Find where the given text appears and provide that cell's center as (x, y) coordinate. 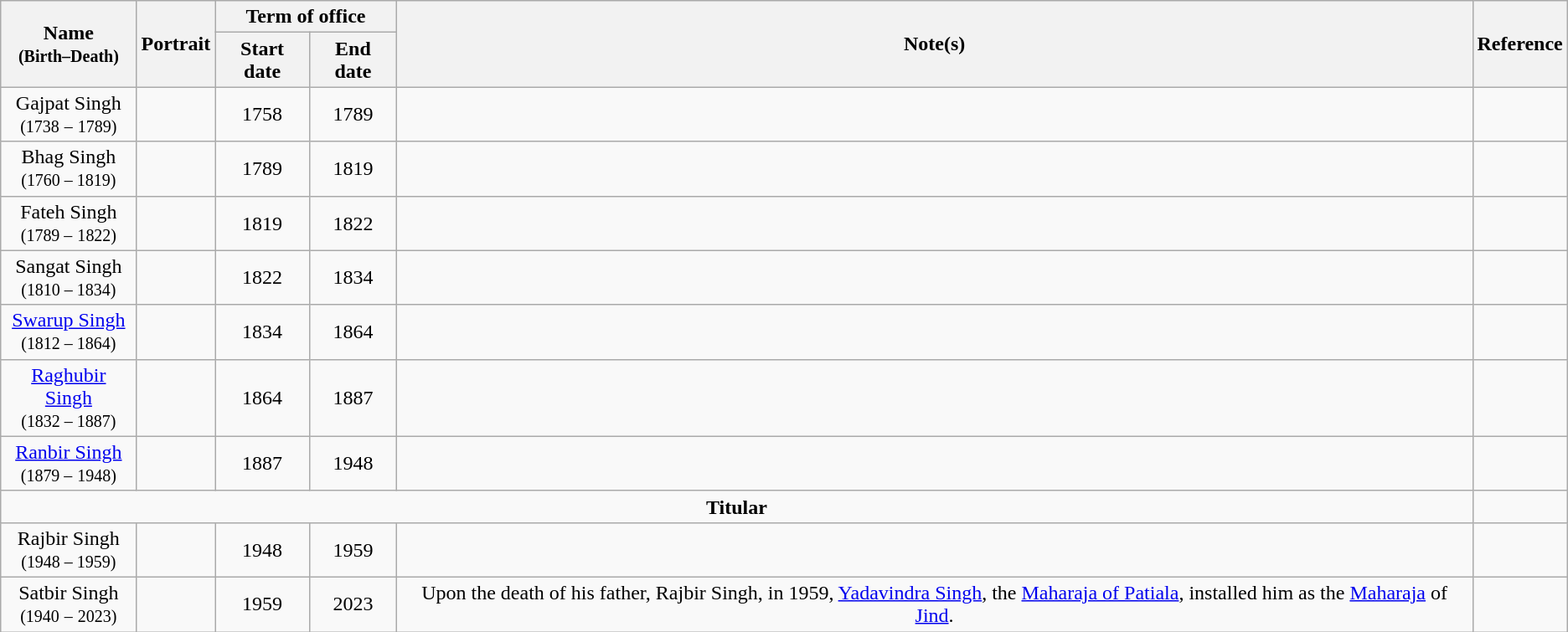
2023 (353, 604)
Titular (737, 506)
Gajpat Singh(1738 – 1789) (69, 114)
Name(Birth–Death) (69, 44)
Term of office (307, 17)
Satbir Singh(1940 – 2023) (69, 604)
End date (353, 60)
Ranbir Singh(1879 – 1948) (69, 464)
Sangat Singh(1810 – 1834) (69, 278)
Fateh Singh(1789 – 1822) (69, 223)
Upon the death of his father, Rajbir Singh, in 1959, Yadavindra Singh, the Maharaja of Patiala, installed him as the Maharaja of Jind. (935, 604)
Rajbir Singh(1948 – 1959) (69, 549)
1758 (263, 114)
Start date (263, 60)
Swarup Singh(1812 – 1864) (69, 331)
Reference (1519, 44)
Note(s) (935, 44)
Bhag Singh(1760 – 1819) (69, 169)
Portrait (176, 44)
Raghubir Singh(1832 – 1887) (69, 398)
